Identify which cell holds the provided text, then report its (X, Y) central coordinate. 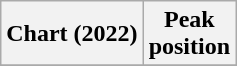
Chart (2022) (72, 34)
Peakposition (189, 34)
